Determine the (X, Y) coordinate at the center of the cell enclosing the given text.  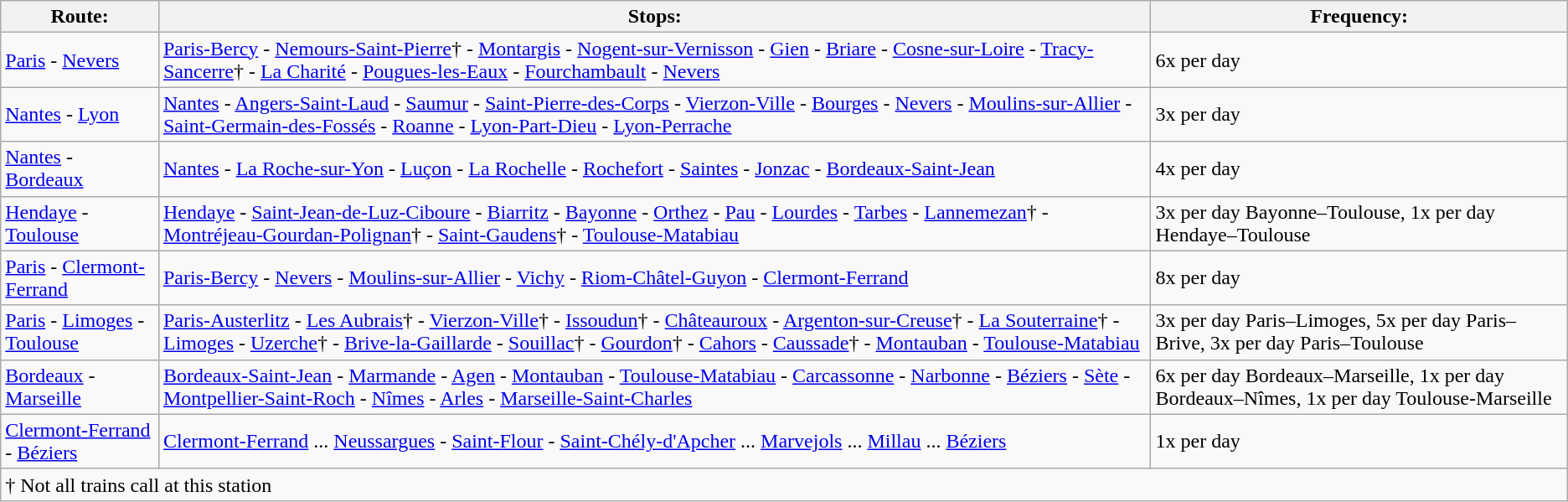
3x per day Paris–Limoges, 5x per day Paris–Brive, 3x per day Paris–Toulouse (1359, 332)
Nantes - La Roche-sur-Yon - Luçon - La Rochelle - Rochefort - Saintes - Jonzac - Bordeaux-Saint-Jean (654, 169)
Stops: (654, 17)
8x per day (1359, 278)
Paris - Limoges - Toulouse (80, 332)
Bordeaux - Marseille (80, 387)
6x per day (1359, 60)
4x per day (1359, 169)
Clermont-Ferrand ... Neussargues - Saint-Flour - Saint-Chély-d'Apcher ... Marvejols ... Millau ... Béziers (654, 441)
Hendaye - Toulouse (80, 223)
1x per day (1359, 441)
3x per day (1359, 114)
† Not all trains call at this station (784, 484)
Paris-Bercy - Nevers - Moulins-sur-Allier - Vichy - Riom-Châtel-Guyon - Clermont-Ferrand (654, 278)
Paris - Nevers (80, 60)
6x per day Bordeaux–Marseille, 1x per day Bordeaux–Nîmes, 1x per day Toulouse-Marseille (1359, 387)
Nantes - Lyon (80, 114)
Nantes - Bordeaux (80, 169)
3x per day Bayonne–Toulouse, 1x per day Hendaye–Toulouse (1359, 223)
Route: (80, 17)
Frequency: (1359, 17)
Clermont-Ferrand - Béziers (80, 441)
Paris - Clermont-Ferrand (80, 278)
